For the text-containing cell, return its midpoint in (X, Y) coordinate format. 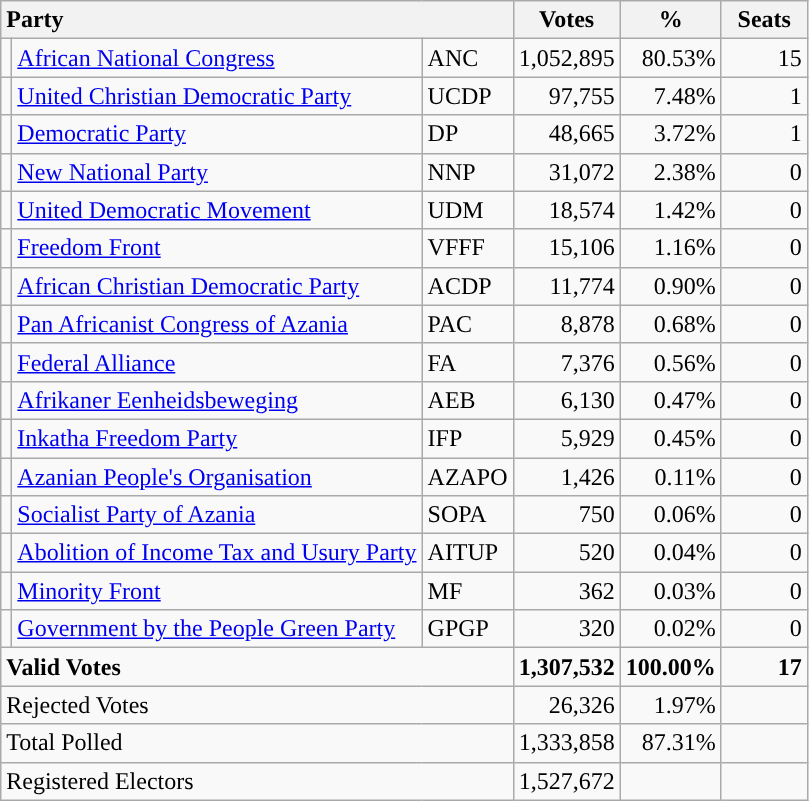
Party (257, 20)
VFFF (468, 248)
Registered Electors (257, 781)
UCDP (468, 96)
New National Party (217, 172)
1,052,895 (566, 58)
GPGP (468, 629)
0.90% (670, 286)
0.06% (670, 515)
100.00% (670, 667)
1.97% (670, 705)
AEB (468, 400)
97,755 (566, 96)
AZAPO (468, 477)
Pan Africanist Congress of Azania (217, 324)
Freedom Front (217, 248)
7.48% (670, 96)
87.31% (670, 743)
Government by the People Green Party (217, 629)
26,326 (566, 705)
AITUP (468, 553)
Votes (566, 20)
0.03% (670, 591)
5,929 (566, 438)
Rejected Votes (257, 705)
1,333,858 (566, 743)
1,426 (566, 477)
1,527,672 (566, 781)
7,376 (566, 362)
African National Congress (217, 58)
DP (468, 134)
0.02% (670, 629)
0.68% (670, 324)
Minority Front (217, 591)
ACDP (468, 286)
Socialist Party of Azania (217, 515)
% (670, 20)
Total Polled (257, 743)
Azanian People's Organisation (217, 477)
320 (566, 629)
PAC (468, 324)
2.38% (670, 172)
United Christian Democratic Party (217, 96)
0.56% (670, 362)
11,774 (566, 286)
NNP (468, 172)
3.72% (670, 134)
0.45% (670, 438)
80.53% (670, 58)
48,665 (566, 134)
15,106 (566, 248)
520 (566, 553)
Democratic Party (217, 134)
31,072 (566, 172)
SOPA (468, 515)
1,307,532 (566, 667)
750 (566, 515)
ANC (468, 58)
362 (566, 591)
0.04% (670, 553)
MF (468, 591)
1.42% (670, 210)
Abolition of Income Tax and Usury Party (217, 553)
Valid Votes (257, 667)
0.11% (670, 477)
Afrikaner Eenheidsbeweging (217, 400)
0.47% (670, 400)
IFP (468, 438)
8,878 (566, 324)
FA (468, 362)
Inkatha Freedom Party (217, 438)
African Christian Democratic Party (217, 286)
18,574 (566, 210)
Seats (764, 20)
United Democratic Movement (217, 210)
Federal Alliance (217, 362)
17 (764, 667)
15 (764, 58)
1.16% (670, 248)
UDM (468, 210)
6,130 (566, 400)
